Extract the [x, y] coordinate from the center of the cell holding the provided text.  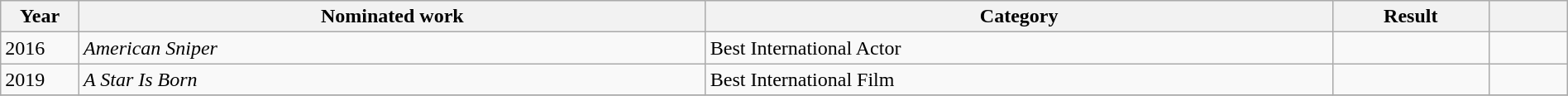
Year [40, 17]
Best International Film [1019, 79]
2016 [40, 48]
A Star Is Born [392, 79]
Nominated work [392, 17]
Category [1019, 17]
American Sniper [392, 48]
2019 [40, 79]
Result [1411, 17]
Best International Actor [1019, 48]
